Return [X, Y] of the center of cell containing provided text 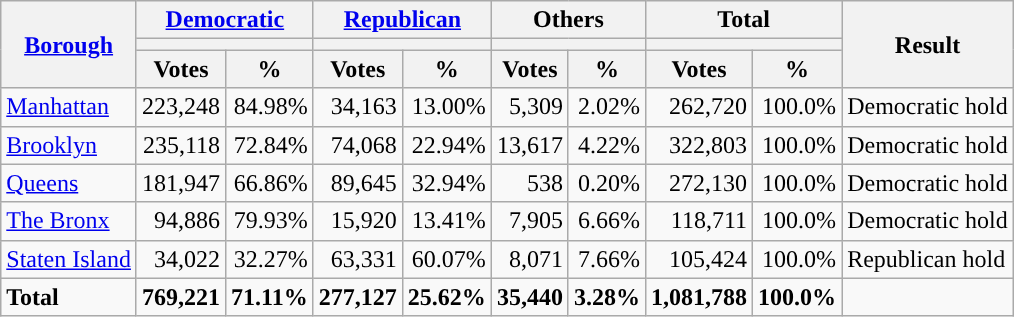
32.94% [446, 183]
25.62% [446, 297]
Queens [69, 183]
71.11% [270, 297]
272,130 [700, 183]
32.27% [270, 259]
13.41% [446, 221]
79.93% [270, 221]
Brooklyn [69, 145]
74,068 [358, 145]
Borough [69, 44]
4.22% [606, 145]
34,163 [358, 107]
105,424 [700, 259]
769,221 [180, 297]
Republican hold [928, 259]
89,645 [358, 183]
Manhattan [69, 107]
60.07% [446, 259]
13,617 [530, 145]
34,022 [180, 259]
3.28% [606, 297]
66.86% [270, 183]
13.00% [446, 107]
6.66% [606, 221]
5,309 [530, 107]
181,947 [180, 183]
63,331 [358, 259]
72.84% [270, 145]
7.66% [606, 259]
322,803 [700, 145]
Staten Island [69, 259]
223,248 [180, 107]
22.94% [446, 145]
84.98% [270, 107]
The Bronx [69, 221]
94,886 [180, 221]
0.20% [606, 183]
Democratic [224, 20]
Others [568, 20]
Result [928, 44]
2.02% [606, 107]
235,118 [180, 145]
1,081,788 [700, 297]
8,071 [530, 259]
262,720 [700, 107]
Republican [402, 20]
538 [530, 183]
7,905 [530, 221]
35,440 [530, 297]
118,711 [700, 221]
277,127 [358, 297]
15,920 [358, 221]
